Scan for the cell matching the given text and deliver its [x, y] coordinate at center. 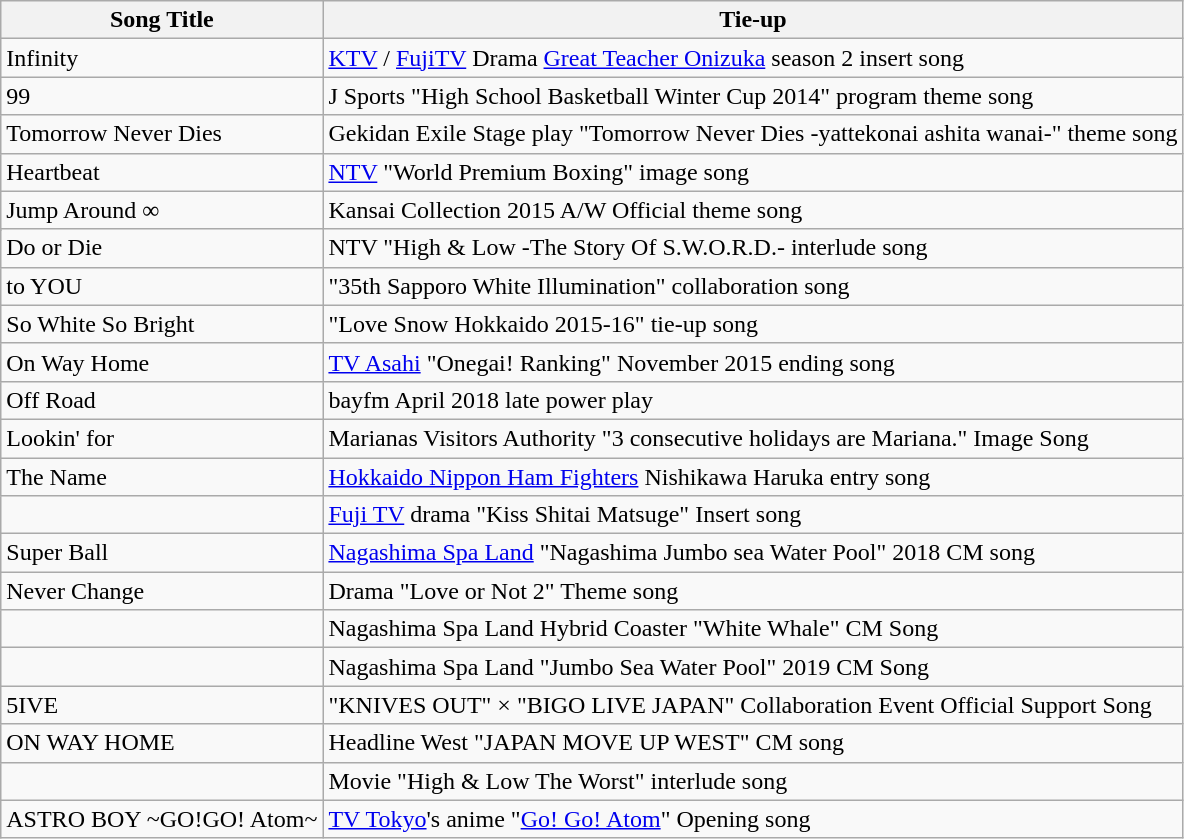
The Name [162, 477]
Nagashima Spa Land "Nagashima Jumbo sea Water Pool" 2018 CM song [753, 553]
99 [162, 96]
"35th Sapporo White Illumination" collaboration song [753, 286]
to YOU [162, 286]
Tomorrow Never Dies [162, 134]
ON WAY HOME [162, 743]
Nagashima Spa Land "Jumbo Sea Water Pool" 2019 CM Song [753, 667]
TV Asahi "Onegai! Ranking" November 2015 ending song [753, 362]
Jump Around ∞ [162, 210]
"Love Snow Hokkaido 2015-16" tie-up song [753, 324]
ASTRO BOY ~GO!GO! Atom~ [162, 819]
Off Road [162, 400]
Infinity [162, 58]
Headline West "JAPAN MOVE UP WEST" CM song [753, 743]
Marianas Visitors Authority "3 consecutive holidays are Mariana." Image Song [753, 438]
"KNIVES OUT" × "BIGO LIVE JAPAN" Collaboration Event Official Support Song [753, 705]
Lookin' for [162, 438]
bayfm April 2018 late power play [753, 400]
Tie-up [753, 20]
Do or Die [162, 248]
J Sports "High School Basketball Winter Cup 2014" program theme song [753, 96]
Heartbeat [162, 172]
Nagashima Spa Land Hybrid Coaster "White Whale" CM Song [753, 629]
On Way Home [162, 362]
Hokkaido Nippon Ham Fighters Nishikawa Haruka entry song [753, 477]
Fuji TV drama "Kiss Shitai Matsuge" Insert song [753, 515]
NTV "High & Low -The Story Of S.W.O.R.D.- interlude song [753, 248]
Super Ball [162, 553]
Gekidan Exile Stage play "Tomorrow Never Dies -yattekonai ashita wanai-" theme song [753, 134]
5IVE [162, 705]
So White So Bright [162, 324]
NTV "World Premium Boxing" image song [753, 172]
Drama "Love or Not 2" Theme song [753, 591]
Never Change [162, 591]
Kansai Collection 2015 A/W Official theme song [753, 210]
KTV / FujiTV Drama Great Teacher Onizuka season 2 insert song [753, 58]
TV Tokyo's anime "Go! Go! Atom" Opening song [753, 819]
Song Title [162, 20]
Movie "High & Low The Worst" interlude song [753, 781]
